Locate the cell with the specified text and output its [x, y] center coordinate. 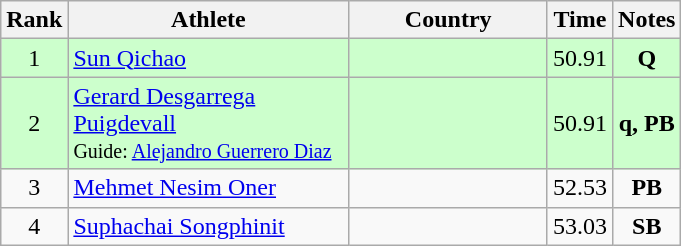
53.03 [580, 226]
Rank [34, 20]
Athlete [208, 20]
2 [34, 123]
Time [580, 20]
1 [34, 58]
52.53 [580, 188]
Suphachai Songphinit [208, 226]
4 [34, 226]
3 [34, 188]
Country [448, 20]
PB [647, 188]
Gerard Desgarrega PuigdevallGuide: Alejandro Guerrero Diaz [208, 123]
SB [647, 226]
Notes [647, 20]
Sun Qichao [208, 58]
Mehmet Nesim Oner [208, 188]
Q [647, 58]
q, PB [647, 123]
